For the text-containing cell, return its midpoint in (x, y) coordinate format. 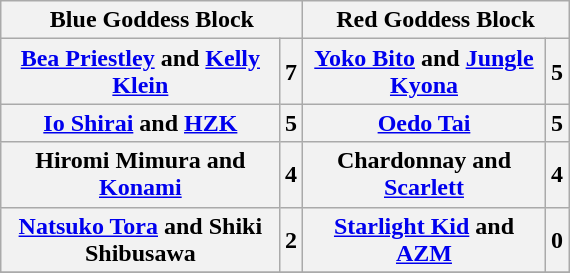
0 (558, 240)
2 (290, 240)
Oedo Tai (424, 123)
Yoko Bito and Jungle Kyona (424, 72)
Natsuko Tora and Shiki Shibusawa (140, 240)
7 (290, 72)
Io Shirai and HZK (140, 123)
Red Goddess Block (435, 20)
Chardonnay and Scarlett (424, 174)
Bea Priestley and Kelly Klein (140, 72)
Blue Goddess Block (152, 20)
Starlight Kid and AZM (424, 240)
Hiromi Mimura and Konami (140, 174)
